For the text-containing cell, return its midpoint in [x, y] coordinate format. 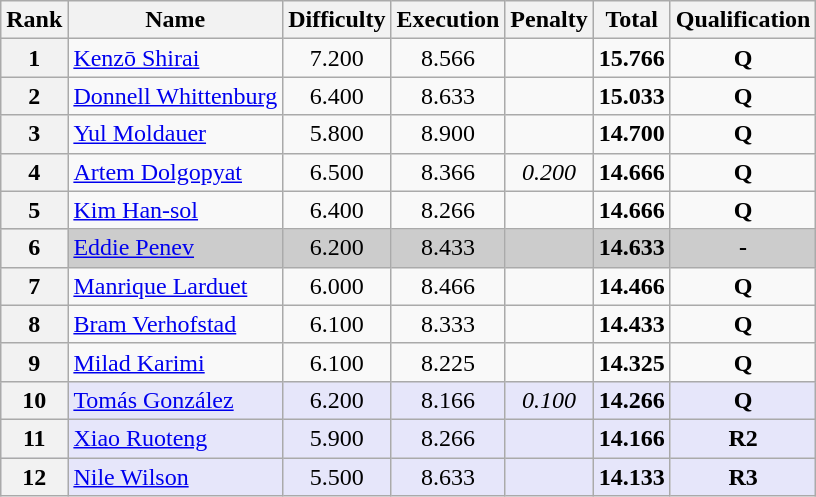
Nile Wilson [176, 477]
7.200 [337, 58]
9 [34, 362]
Tomás González [176, 400]
6 [34, 248]
Penalty [549, 20]
14.133 [632, 477]
Milad Karimi [176, 362]
5.800 [337, 134]
- [743, 248]
14.633 [632, 248]
15.766 [632, 58]
8.566 [448, 58]
6.500 [337, 172]
6.000 [337, 286]
Yul Moldauer [176, 134]
8.466 [448, 286]
8.333 [448, 324]
Kenzō Shirai [176, 58]
5.900 [337, 438]
4 [34, 172]
Difficulty [337, 20]
14.466 [632, 286]
Kim Han-sol [176, 210]
R2 [743, 438]
Rank [34, 20]
Eddie Penev [176, 248]
15.033 [632, 96]
8.900 [448, 134]
2 [34, 96]
8.225 [448, 362]
11 [34, 438]
5 [34, 210]
Xiao Ruoteng [176, 438]
7 [34, 286]
14.433 [632, 324]
Manrique Larduet [176, 286]
14.325 [632, 362]
5.500 [337, 477]
R3 [743, 477]
Name [176, 20]
8.366 [448, 172]
14.700 [632, 134]
8.166 [448, 400]
12 [34, 477]
14.266 [632, 400]
Bram Verhofstad [176, 324]
14.166 [632, 438]
Artem Dolgopyat [176, 172]
1 [34, 58]
Total [632, 20]
Execution [448, 20]
10 [34, 400]
3 [34, 134]
8 [34, 324]
8.433 [448, 248]
Qualification [743, 20]
0.200 [549, 172]
0.100 [549, 400]
Donnell Whittenburg [176, 96]
